Find where the given text appears and provide that cell's center as [X, Y] coordinate. 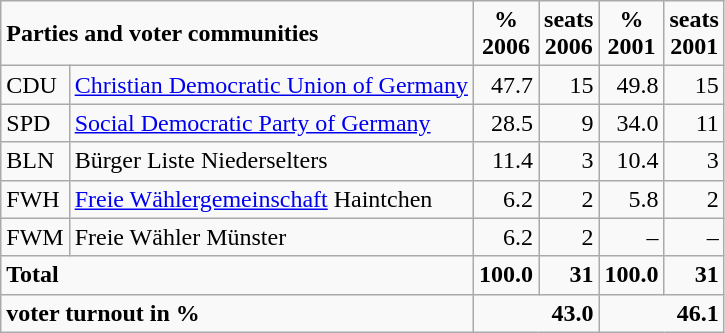
Christian Democratic Union of Germany [271, 85]
%2006 [506, 34]
BLN [35, 161]
43.0 [536, 313]
Bürger Liste Niederselters [271, 161]
Freie Wähler Münster [271, 237]
11 [694, 123]
%2001 [632, 34]
47.7 [506, 85]
Total [238, 275]
Parties and voter communities [238, 34]
46.1 [662, 313]
5.8 [632, 199]
28.5 [506, 123]
34.0 [632, 123]
Social Democratic Party of Germany [271, 123]
CDU [35, 85]
seats2006 [569, 34]
9 [569, 123]
FWH [35, 199]
49.8 [632, 85]
voter turnout in % [238, 313]
11.4 [506, 161]
Freie Wählergemeinschaft Haintchen [271, 199]
seats2001 [694, 34]
10.4 [632, 161]
FWM [35, 237]
SPD [35, 123]
